Provide the [X, Y] coordinate of the cell's center where the given text is located.  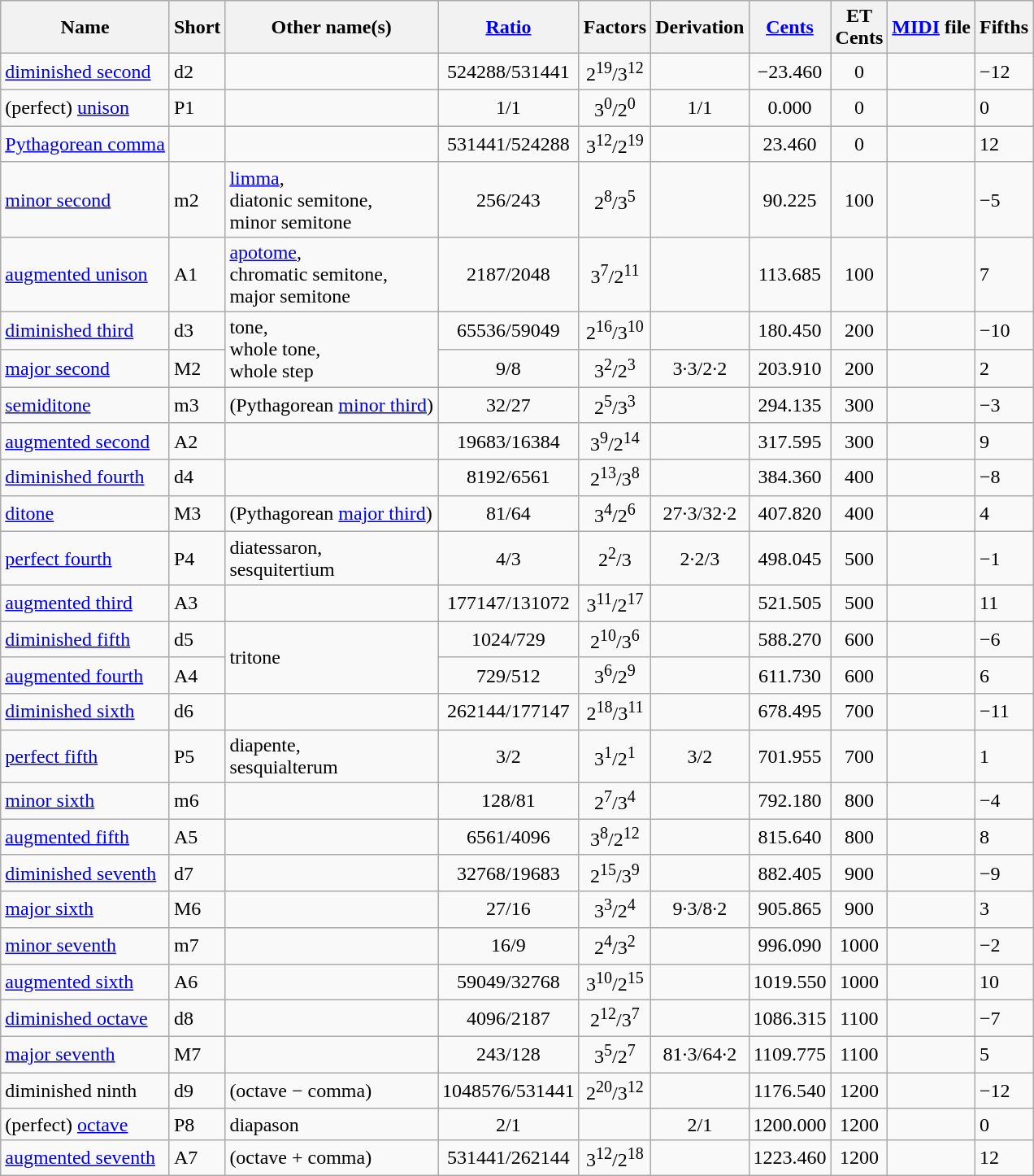
81·3/64·2 [700, 1054]
1019.550 [790, 982]
815.640 [790, 838]
213/38 [615, 478]
212/37 [615, 1018]
diminished octave [85, 1018]
1200.000 [790, 1124]
9·3/8·2 [700, 909]
diapente,sesquialterum [332, 756]
1109.775 [790, 1054]
m7 [197, 945]
(octave − comma) [332, 1091]
407.820 [790, 514]
9 [1005, 441]
perfect fourth [85, 558]
33/24 [615, 909]
1 [1005, 756]
39/214 [615, 441]
−9 [1005, 873]
4/3 [509, 558]
611.730 [790, 675]
diminished fifth [85, 639]
−10 [1005, 331]
−11 [1005, 712]
diminished ninth [85, 1091]
36/29 [615, 675]
d8 [197, 1018]
augmented fourth [85, 675]
d2 [197, 72]
Factors [615, 28]
32/23 [615, 368]
16/9 [509, 945]
(Pythagorean minor third) [332, 405]
−4 [1005, 800]
294.135 [790, 405]
32/27 [509, 405]
tritone [332, 657]
27/16 [509, 909]
27·3/32·2 [700, 514]
8192/6561 [509, 478]
ditone [85, 514]
diapason [332, 1124]
19683/16384 [509, 441]
531441/262144 [509, 1158]
9/8 [509, 368]
6561/4096 [509, 838]
524288/531441 [509, 72]
203.910 [790, 368]
2187/2048 [509, 275]
(perfect) unison [85, 107]
177147/131072 [509, 603]
128/81 [509, 800]
792.180 [790, 800]
augmented third [85, 603]
210/36 [615, 639]
m2 [197, 199]
243/128 [509, 1054]
262144/177147 [509, 712]
59049/32768 [509, 982]
ETCents [859, 28]
32768/19683 [509, 873]
minor seventh [85, 945]
905.865 [790, 909]
augmented seventh [85, 1158]
521.505 [790, 603]
Derivation [700, 28]
minor second [85, 199]
Cents [790, 28]
MIDI file [932, 28]
384.360 [790, 478]
220/312 [615, 1091]
310/215 [615, 982]
1176.540 [790, 1091]
5 [1005, 1054]
M7 [197, 1054]
25/33 [615, 405]
M2 [197, 368]
498.045 [790, 558]
30/20 [615, 107]
180.450 [790, 331]
−6 [1005, 639]
1024/729 [509, 639]
34/26 [615, 514]
P1 [197, 107]
limma,diatonic semitone,minor semitone [332, 199]
diminished third [85, 331]
312/218 [615, 1158]
Short [197, 28]
Ratio [509, 28]
11 [1005, 603]
6 [1005, 675]
d7 [197, 873]
81/64 [509, 514]
A6 [197, 982]
35/27 [615, 1054]
A1 [197, 275]
−5 [1005, 199]
d6 [197, 712]
diminished seventh [85, 873]
701.955 [790, 756]
−3 [1005, 405]
Pythagorean comma [85, 145]
(Pythagorean major third) [332, 514]
729/512 [509, 675]
31/21 [615, 756]
4 [1005, 514]
d5 [197, 639]
3 [1005, 909]
256/243 [509, 199]
24/32 [615, 945]
−1 [1005, 558]
22/3 [615, 558]
A3 [197, 603]
augmented fifth [85, 838]
A2 [197, 441]
8 [1005, 838]
semiditone [85, 405]
10 [1005, 982]
d4 [197, 478]
1086.315 [790, 1018]
M6 [197, 909]
perfect fifth [85, 756]
27/34 [615, 800]
882.405 [790, 873]
218/311 [615, 712]
d3 [197, 331]
P8 [197, 1124]
0.000 [790, 107]
major sixth [85, 909]
M3 [197, 514]
219/312 [615, 72]
diminished second [85, 72]
2·2/3 [700, 558]
d9 [197, 1091]
augmented second [85, 441]
Other name(s) [332, 28]
−8 [1005, 478]
diminished sixth [85, 712]
312/219 [615, 145]
−2 [1005, 945]
215/39 [615, 873]
37/211 [615, 275]
28/35 [615, 199]
apotome,chromatic semitone,major semitone [332, 275]
113.685 [790, 275]
Name [85, 28]
tone,whole tone,whole step [332, 350]
m3 [197, 405]
augmented sixth [85, 982]
311/217 [615, 603]
P4 [197, 558]
4096/2187 [509, 1018]
augmented unison [85, 275]
3·3/2·2 [700, 368]
2 [1005, 368]
A4 [197, 675]
317.595 [790, 441]
65536/59049 [509, 331]
A7 [197, 1158]
m6 [197, 800]
216/310 [615, 331]
major seventh [85, 1054]
7 [1005, 275]
90.225 [790, 199]
678.495 [790, 712]
38/212 [615, 838]
(perfect) octave [85, 1124]
diminished fourth [85, 478]
1223.460 [790, 1158]
minor sixth [85, 800]
diatessaron,sesquitertium [332, 558]
(octave + comma) [332, 1158]
P5 [197, 756]
−23.460 [790, 72]
996.090 [790, 945]
588.270 [790, 639]
major second [85, 368]
Fifths [1005, 28]
−7 [1005, 1018]
531441/524288 [509, 145]
1048576/531441 [509, 1091]
A5 [197, 838]
23.460 [790, 145]
